Determine the [x, y] coordinate at the center of the cell enclosing the given text.  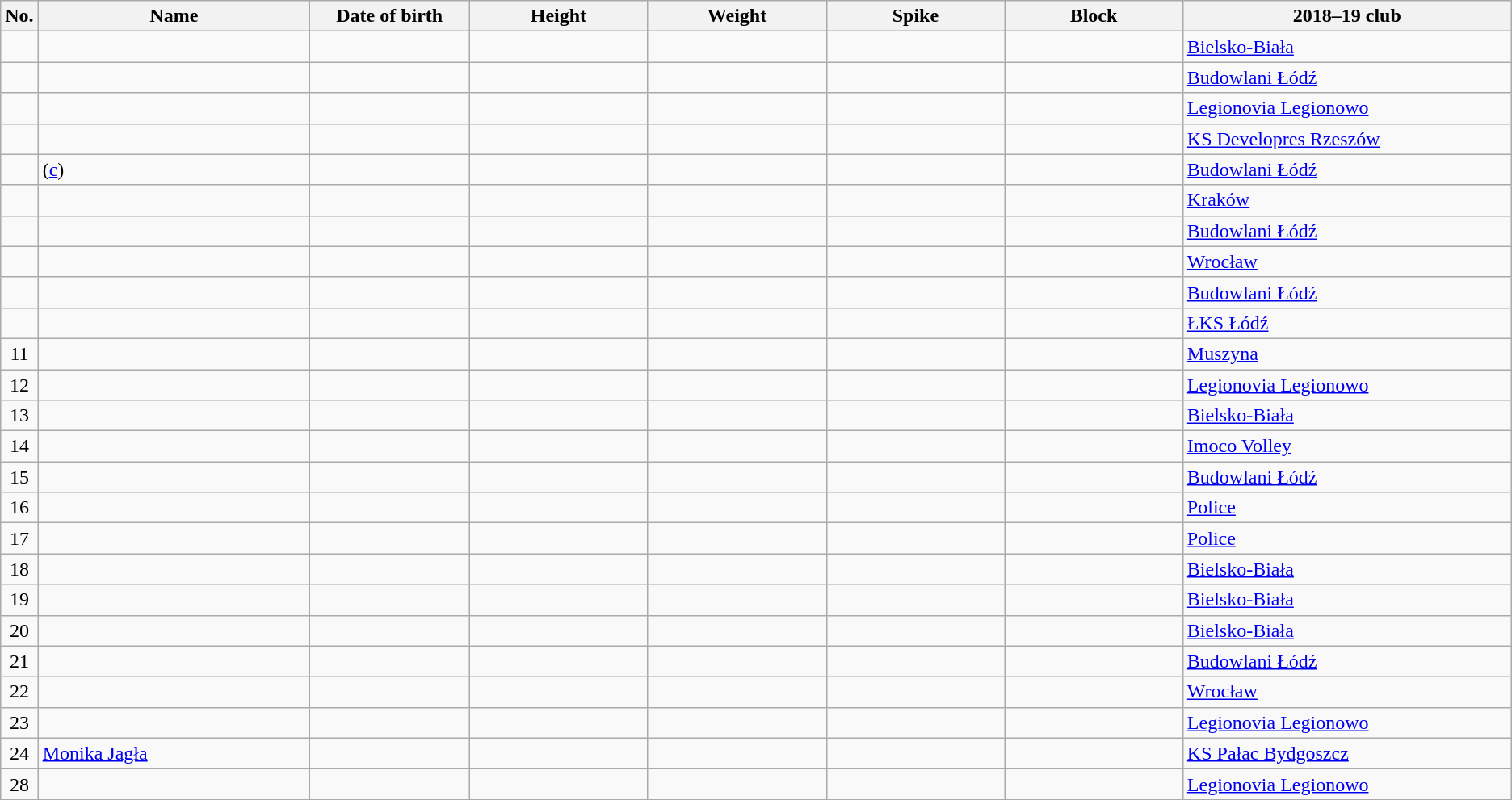
18 [19, 569]
13 [19, 416]
ŁKS Łódź [1347, 323]
14 [19, 446]
2018–19 club [1347, 16]
22 [19, 692]
KS Pałac Bydgoszcz [1347, 753]
17 [19, 538]
20 [19, 630]
Kraków [1347, 200]
Height [559, 16]
16 [19, 508]
12 [19, 385]
(c) [174, 170]
23 [19, 723]
21 [19, 661]
11 [19, 354]
Date of birth [389, 16]
Monika Jagła [174, 753]
28 [19, 784]
Block [1094, 16]
24 [19, 753]
Spike [916, 16]
Imoco Volley [1347, 446]
KS Developres Rzeszów [1347, 139]
19 [19, 600]
Name [174, 16]
15 [19, 477]
No. [19, 16]
Muszyna [1347, 354]
Weight [737, 16]
